From the cell containing the given text, extract its center point as [x, y] coordinate. 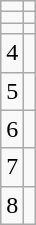
8 [12, 205]
4 [12, 53]
7 [12, 167]
5 [12, 91]
6 [12, 129]
